Extract the (x, y) coordinate from the center of the cell holding the provided text.  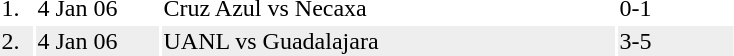
4 Jan 06 (98, 41)
3-5 (676, 41)
UANL vs Guadalajara (388, 41)
2. (16, 41)
